Capture the cell that displays the provided text and extract its (X, Y) central coordinate. 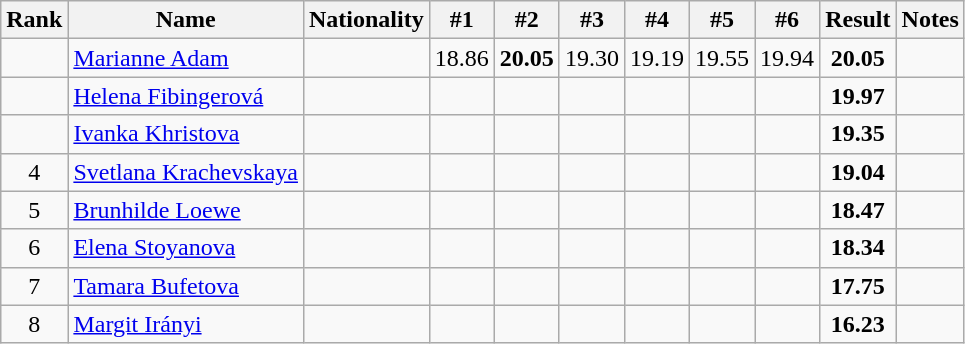
#5 (722, 20)
4 (34, 172)
Ivanka Khristova (186, 134)
19.55 (722, 58)
19.30 (592, 58)
19.35 (858, 134)
Name (186, 20)
#4 (656, 20)
18.86 (462, 58)
Nationality (366, 20)
Brunhilde Loewe (186, 210)
Tamara Bufetova (186, 286)
17.75 (858, 286)
16.23 (858, 324)
18.47 (858, 210)
7 (34, 286)
19.94 (788, 58)
18.34 (858, 248)
Rank (34, 20)
#6 (788, 20)
8 (34, 324)
Notes (930, 20)
19.97 (858, 96)
Result (858, 20)
Elena Stoyanova (186, 248)
Margit Irányi (186, 324)
19.04 (858, 172)
6 (34, 248)
Svetlana Krachevskaya (186, 172)
Marianne Adam (186, 58)
#2 (526, 20)
5 (34, 210)
Helena Fibingerová (186, 96)
#1 (462, 20)
#3 (592, 20)
19.19 (656, 58)
